Extract the [x, y] coordinate from the center of the cell holding the provided text.  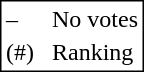
– [20, 19]
No votes [94, 19]
(#) [20, 53]
Ranking [94, 53]
